Scan for the cell matching the given text and deliver its (x, y) coordinate at center. 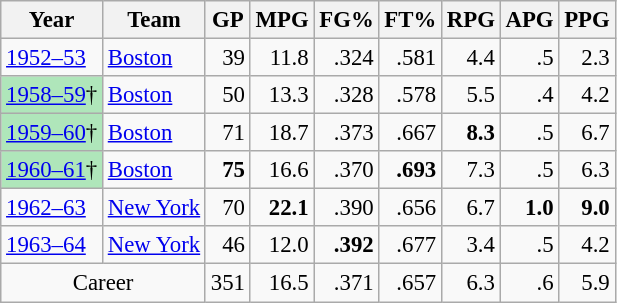
.4 (530, 95)
1.0 (530, 208)
Career (104, 283)
39 (228, 58)
RPG (472, 20)
11.8 (282, 58)
1960–61† (52, 170)
FT% (410, 20)
1959–60† (52, 133)
13.3 (282, 95)
.392 (346, 245)
351 (228, 283)
1958–59† (52, 95)
.693 (410, 170)
5.9 (587, 283)
.328 (346, 95)
.371 (346, 283)
4.4 (472, 58)
16.5 (282, 283)
1962–63 (52, 208)
3.4 (472, 245)
46 (228, 245)
18.7 (282, 133)
50 (228, 95)
.6 (530, 283)
.657 (410, 283)
.656 (410, 208)
12.0 (282, 245)
70 (228, 208)
Team (154, 20)
.667 (410, 133)
2.3 (587, 58)
.390 (346, 208)
APG (530, 20)
.578 (410, 95)
.677 (410, 245)
75 (228, 170)
7.3 (472, 170)
71 (228, 133)
.373 (346, 133)
FG% (346, 20)
GP (228, 20)
.324 (346, 58)
.370 (346, 170)
5.5 (472, 95)
9.0 (587, 208)
PPG (587, 20)
1963–64 (52, 245)
8.3 (472, 133)
22.1 (282, 208)
.581 (410, 58)
MPG (282, 20)
1952–53 (52, 58)
16.6 (282, 170)
Year (52, 20)
